Detect which cell encompasses the target text, then output its (X, Y) center coordinate. 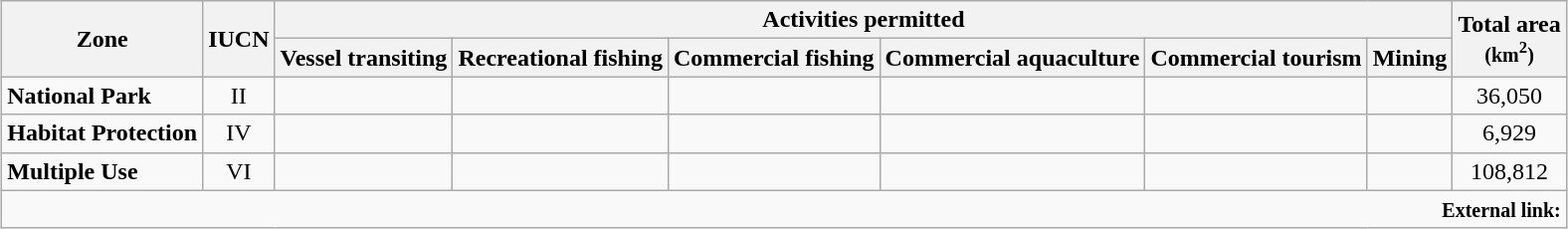
108,812 (1509, 171)
External link: (784, 209)
6,929 (1509, 133)
Recreational fishing (561, 58)
36,050 (1509, 96)
IV (239, 133)
Total area(km2) (1509, 39)
Commercial aquaculture (1013, 58)
Mining (1410, 58)
Vessel transiting (364, 58)
Activities permitted (864, 20)
National Park (102, 96)
Habitat Protection (102, 133)
VI (239, 171)
Zone (102, 39)
Commercial fishing (774, 58)
Multiple Use (102, 171)
Commercial tourism (1256, 58)
II (239, 96)
IUCN (239, 39)
